Determine the [X, Y] coordinate at the center of the cell enclosing the given text.  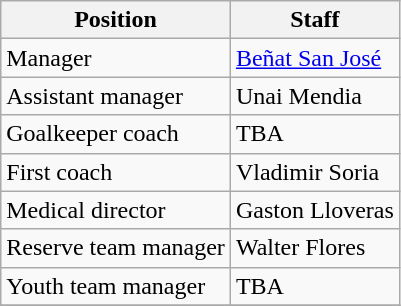
Manager [116, 58]
Medical director [116, 210]
Beñat San José [314, 58]
Youth team manager [116, 286]
First coach [116, 172]
Vladimir Soria [314, 172]
Position [116, 20]
Goalkeeper coach [116, 134]
Staff [314, 20]
Reserve team manager [116, 248]
Unai Mendia [314, 96]
Gaston Lloveras [314, 210]
Assistant manager [116, 96]
Walter Flores [314, 248]
